Return the (x, y) coordinate for the center point of the cell that contains the specified text.  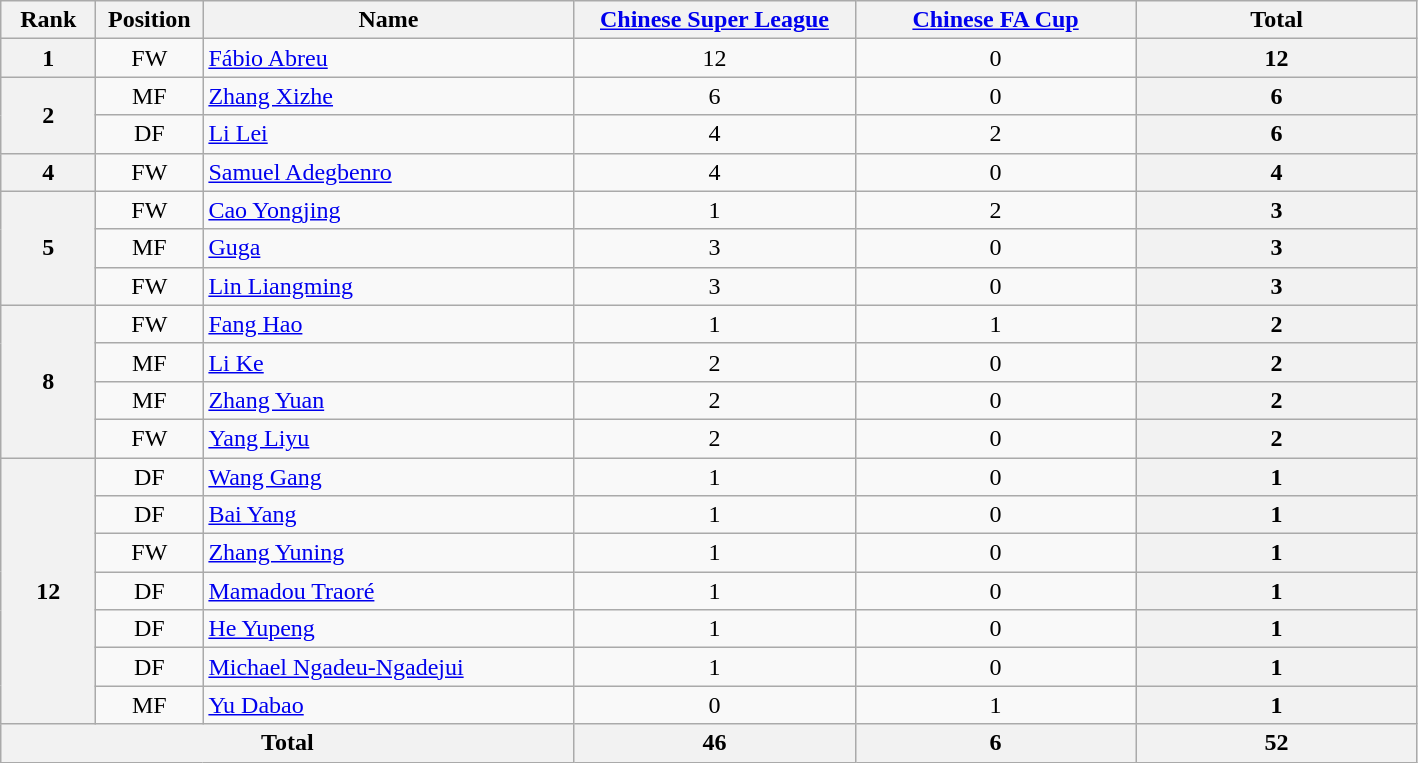
Samuel Adegbenro (388, 172)
Michael Ngadeu-Ngadejui (388, 667)
He Yupeng (388, 629)
Position (150, 20)
Chinese Super League (714, 20)
Zhang Yuning (388, 553)
Guga (388, 248)
46 (714, 743)
Zhang Xizhe (388, 96)
8 (48, 381)
Lin Liangming (388, 286)
Fábio Abreu (388, 58)
5 (48, 248)
Li Ke (388, 362)
Name (388, 20)
Yang Liyu (388, 438)
Fang Hao (388, 324)
Bai Yang (388, 515)
Cao Yongjing (388, 210)
Wang Gang (388, 477)
Mamadou Traoré (388, 591)
52 (1276, 743)
Zhang Yuan (388, 400)
Rank (48, 20)
Yu Dabao (388, 705)
Li Lei (388, 134)
Chinese FA Cup (996, 20)
